Extract the (x, y) coordinate from the center of the cell holding the provided text.  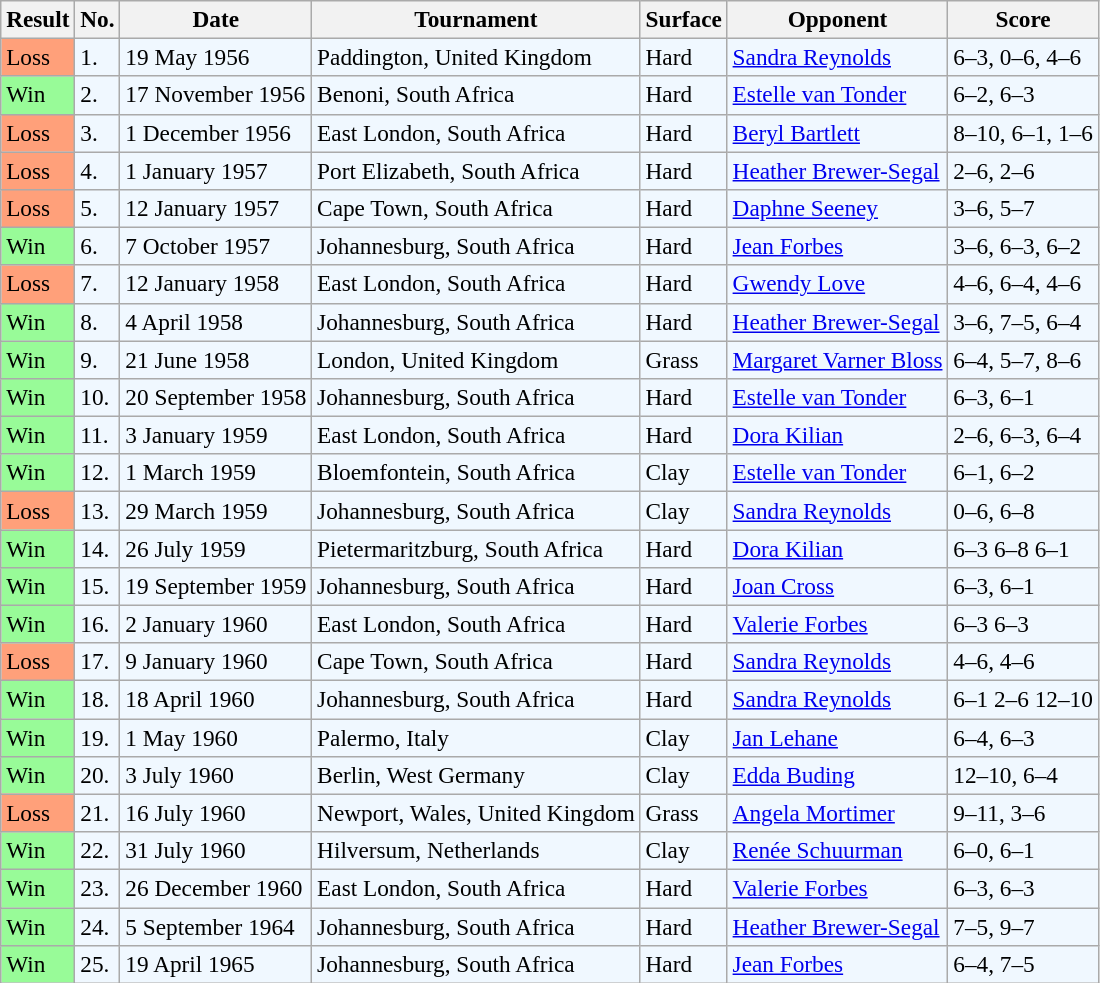
29 March 1959 (216, 510)
Tournament (476, 19)
4 April 1958 (216, 322)
Paddington, United Kingdom (476, 57)
Result (38, 19)
1. (98, 57)
19 April 1965 (216, 964)
12–10, 6–4 (1023, 775)
6–3, 6–3 (1023, 888)
19. (98, 737)
16. (98, 624)
Score (1023, 19)
26 December 1960 (216, 888)
9 January 1960 (216, 662)
20 September 1958 (216, 397)
6. (98, 246)
19 September 1959 (216, 586)
31 July 1960 (216, 850)
7. (98, 284)
19 May 1956 (216, 57)
12. (98, 473)
17. (98, 662)
3–6, 7–5, 6–4 (1023, 322)
Gwendy Love (838, 284)
17 November 1956 (216, 95)
13. (98, 510)
1 January 1957 (216, 170)
9. (98, 359)
3–6, 6–3, 6–2 (1023, 246)
1 March 1959 (216, 473)
Angela Mortimer (838, 813)
6–4, 6–3 (1023, 737)
5. (98, 208)
6–4, 5–7, 8–6 (1023, 359)
9–11, 3–6 (1023, 813)
0–6, 6–8 (1023, 510)
20. (98, 775)
Opponent (838, 19)
23. (98, 888)
6–3, 0–6, 4–6 (1023, 57)
18 April 1960 (216, 699)
22. (98, 850)
8. (98, 322)
Date (216, 19)
Beryl Bartlett (838, 133)
Benoni, South Africa (476, 95)
11. (98, 435)
10. (98, 397)
5 September 1964 (216, 926)
London, United Kingdom (476, 359)
4–6, 6–4, 4–6 (1023, 284)
6–3 6–3 (1023, 624)
4–6, 4–6 (1023, 662)
16 July 1960 (216, 813)
12 January 1957 (216, 208)
24. (98, 926)
Newport, Wales, United Kingdom (476, 813)
1 December 1956 (216, 133)
26 July 1959 (216, 548)
Joan Cross (838, 586)
2–6, 2–6 (1023, 170)
3 January 1959 (216, 435)
8–10, 6–1, 1–6 (1023, 133)
2 January 1960 (216, 624)
6–0, 6–1 (1023, 850)
4. (98, 170)
7–5, 9–7 (1023, 926)
No. (98, 19)
1 May 1960 (216, 737)
7 October 1957 (216, 246)
6–3 6–8 6–1 (1023, 548)
2–6, 6–3, 6–4 (1023, 435)
6–4, 7–5 (1023, 964)
6–2, 6–3 (1023, 95)
15. (98, 586)
21. (98, 813)
3–6, 5–7 (1023, 208)
Berlin, West Germany (476, 775)
Pietermaritzburg, South Africa (476, 548)
Edda Buding (838, 775)
Palermo, Italy (476, 737)
25. (98, 964)
6–1 2–6 12–10 (1023, 699)
14. (98, 548)
Renée Schuurman (838, 850)
Jan Lehane (838, 737)
Margaret Varner Bloss (838, 359)
Surface (684, 19)
18. (98, 699)
3. (98, 133)
Hilversum, Netherlands (476, 850)
21 June 1958 (216, 359)
Daphne Seeney (838, 208)
12 January 1958 (216, 284)
Port Elizabeth, South Africa (476, 170)
6–1, 6–2 (1023, 473)
3 July 1960 (216, 775)
Bloemfontein, South Africa (476, 473)
2. (98, 95)
